Capture the cell that displays the provided text and extract its [x, y] central coordinate. 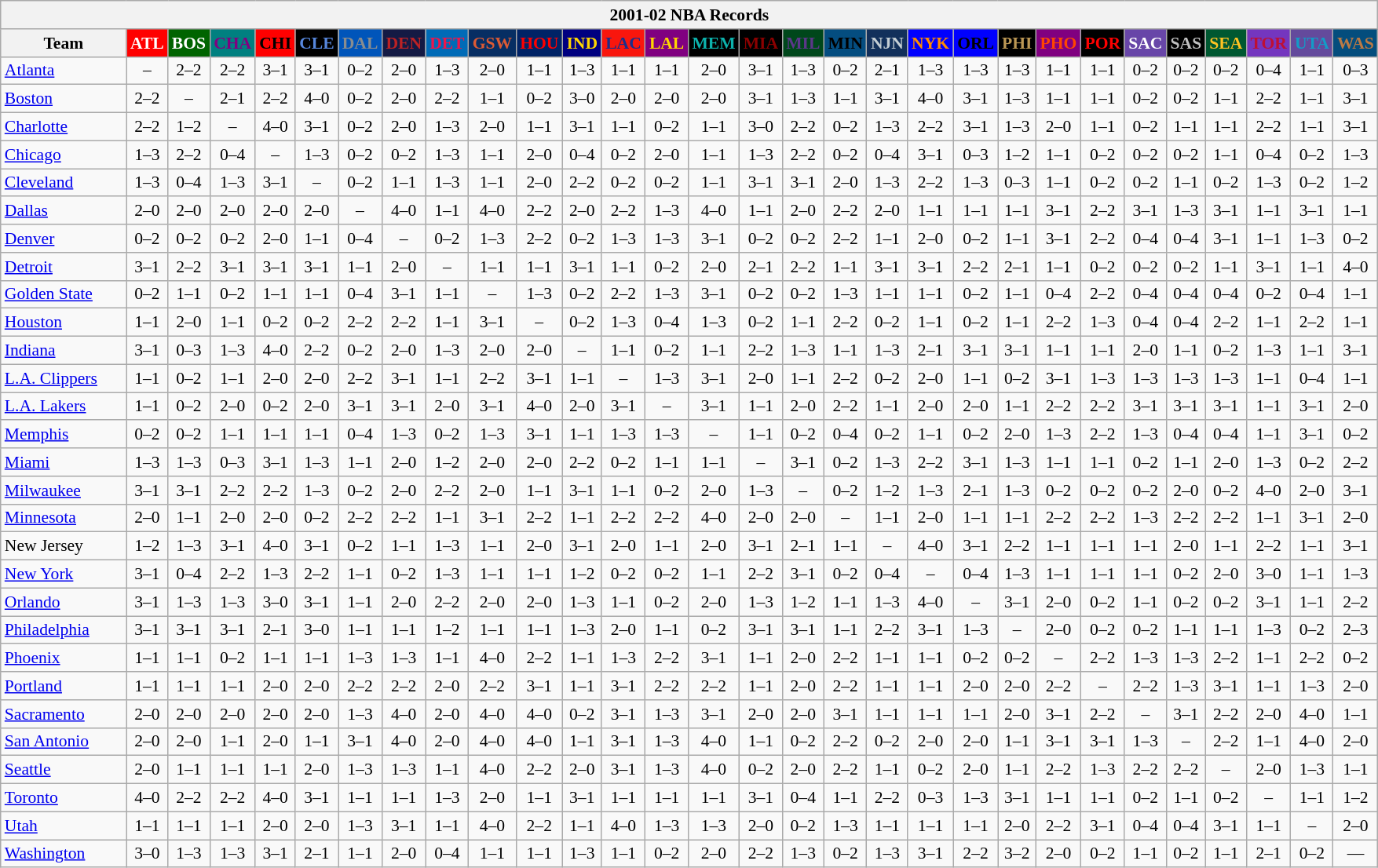
L.A. Clippers [64, 378]
2001-02 NBA Records [689, 15]
Utah [64, 826]
IND [582, 43]
GSW [493, 43]
UTA [1312, 43]
Toronto [64, 798]
DAL [360, 43]
Portland [64, 686]
ATL [148, 43]
L.A. Lakers [64, 407]
LAL [667, 43]
WAS [1355, 43]
Atlanta [64, 71]
Detroit [64, 267]
Philadelphia [64, 630]
Golden State [64, 294]
Sacramento [64, 714]
NYK [930, 43]
Boston [64, 99]
Orlando [64, 602]
ORL [975, 43]
BOS [188, 43]
CLE [317, 43]
POR [1102, 43]
DEN [404, 43]
Indiana [64, 351]
Houston [64, 323]
Miami [64, 462]
MIA [761, 43]
MEM [713, 43]
Minnesota [64, 518]
CHA [232, 43]
Washington [64, 854]
MIN [845, 43]
Cleveland [64, 183]
Team [64, 43]
Charlotte [64, 127]
CHI [275, 43]
— [1355, 854]
SEA [1226, 43]
Dallas [64, 211]
San Antonio [64, 742]
Phoenix [64, 658]
SAC [1145, 43]
3–2 [1018, 854]
Milwaukee [64, 491]
DET [448, 43]
New Jersey [64, 546]
NJN [887, 43]
Seattle [64, 770]
SAS [1186, 43]
PHI [1018, 43]
MIL [802, 43]
New York [64, 574]
Denver [64, 239]
2–3 [1355, 630]
Memphis [64, 435]
HOU [539, 43]
TOR [1269, 43]
LAC [623, 43]
PHO [1058, 43]
Chicago [64, 155]
